Return the (X, Y) coordinate for the center point of the cell that contains the specified text.  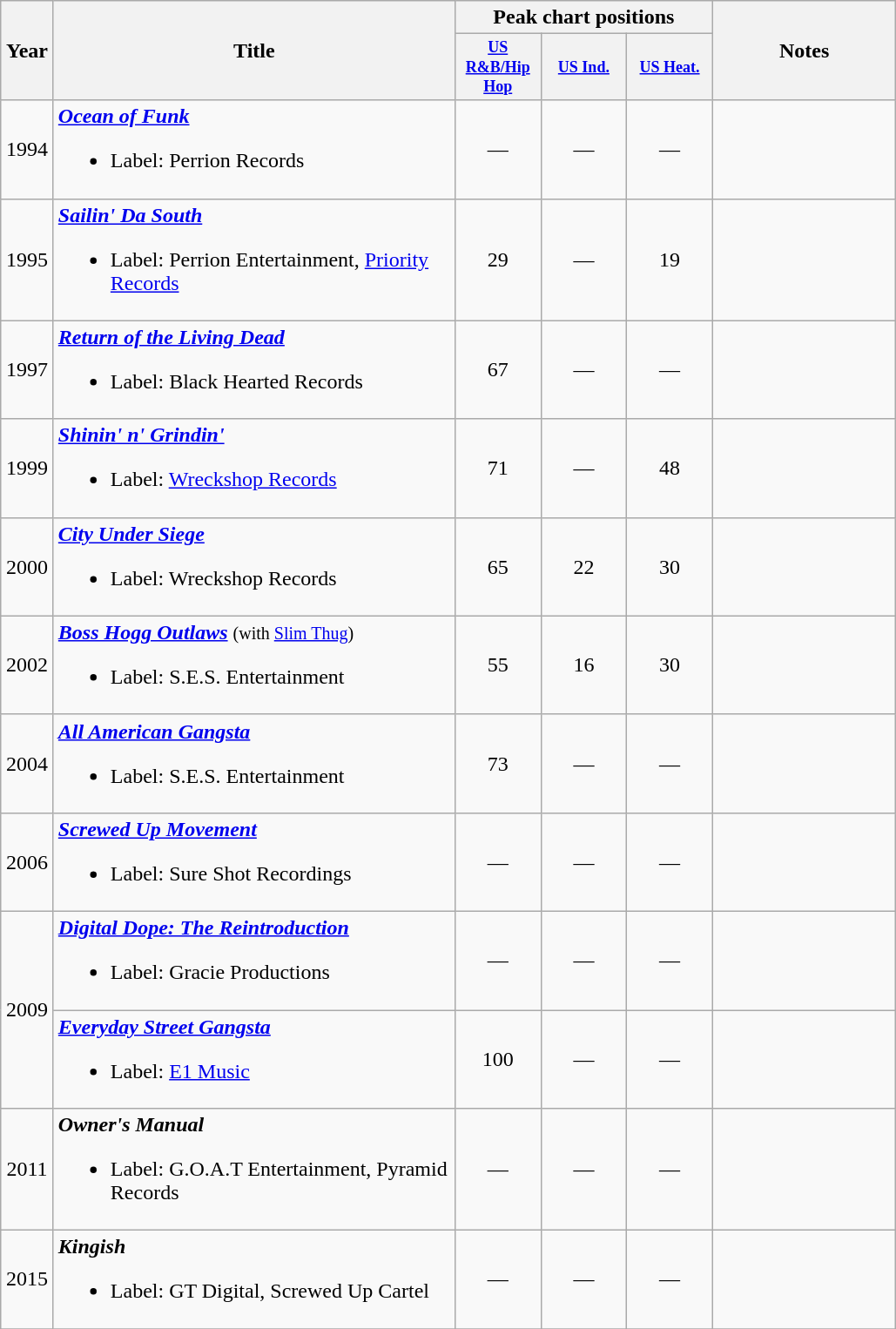
2000 (28, 566)
Shinin' n' Grindin'Label: Wreckshop Records (254, 469)
19 (670, 260)
Owner's ManualLabel: G.O.A.T Entertainment, Pyramid Records (254, 1170)
1995 (28, 260)
1994 (28, 150)
2009 (28, 1009)
US R&B/Hip Hop (498, 67)
100 (498, 1059)
2015 (28, 1280)
US Ind. (583, 67)
73 (498, 763)
67 (498, 369)
29 (498, 260)
2004 (28, 763)
Title (254, 51)
US Heat. (670, 67)
Screwed Up MovementLabel: Sure Shot Recordings (254, 862)
1997 (28, 369)
16 (583, 665)
2011 (28, 1170)
1999 (28, 469)
Notes (805, 51)
Year (28, 51)
2002 (28, 665)
22 (583, 566)
48 (670, 469)
65 (498, 566)
Everyday Street GangstaLabel: E1 Music (254, 1059)
Ocean of FunkLabel: Perrion Records (254, 150)
KingishLabel: GT Digital, Screwed Up Cartel (254, 1280)
2006 (28, 862)
Peak chart positions (583, 17)
Sailin' Da SouthLabel: Perrion Entertainment, Priority Records (254, 260)
City Under SiegeLabel: Wreckshop Records (254, 566)
Boss Hogg Outlaws (with Slim Thug)Label: S.E.S. Entertainment (254, 665)
All American GangstaLabel: S.E.S. Entertainment (254, 763)
71 (498, 469)
55 (498, 665)
Digital Dope: The ReintroductionLabel: Gracie Productions (254, 960)
Return of the Living DeadLabel: Black Hearted Records (254, 369)
